Find where the given text appears and provide that cell's center as [X, Y] coordinate. 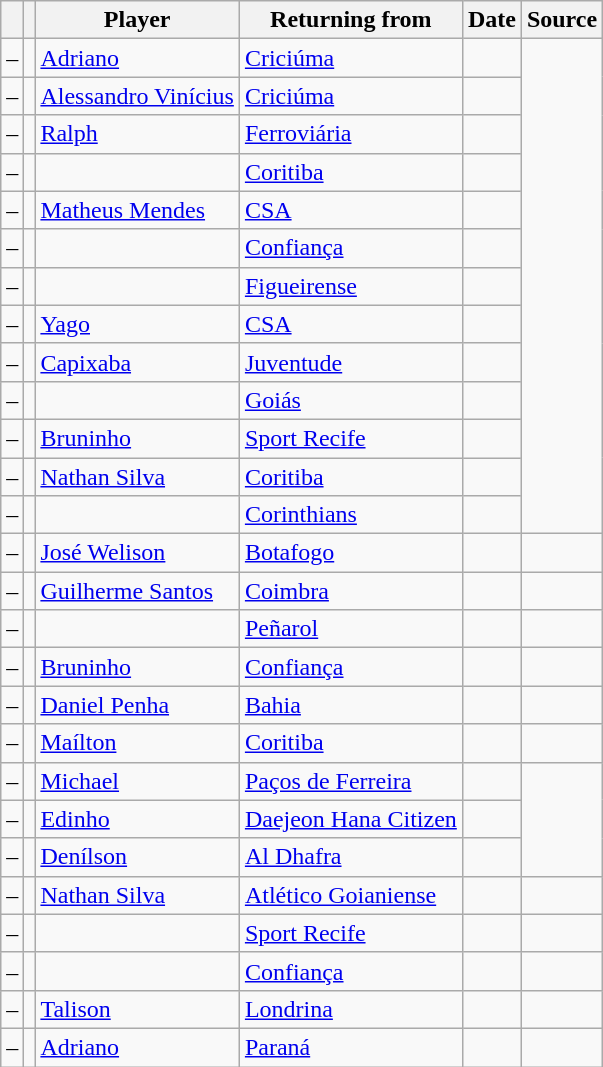
Yago [137, 324]
Londrina [350, 1009]
Daniel Penha [137, 705]
Capixaba [137, 362]
Returning from [350, 20]
Talison [137, 1009]
Coimbra [350, 591]
Botafogo [350, 553]
Alessandro Vinícius [137, 96]
Goiás [350, 400]
Atlético Goianiense [350, 895]
José Welison [137, 553]
Daejeon Hana Citizen [350, 819]
Denílson [137, 857]
Bahia [350, 705]
Ferroviária [350, 134]
Juventude [350, 362]
Source [562, 20]
Ralph [137, 134]
Figueirense [350, 286]
Matheus Mendes [137, 210]
Paraná [350, 1047]
Corinthians [350, 515]
Michael [137, 781]
Date [492, 20]
Peñarol [350, 629]
Player [137, 20]
Guilherme Santos [137, 591]
Paços de Ferreira [350, 781]
Al Dhafra [350, 857]
Edinho [137, 819]
Maílton [137, 743]
